Return (x, y) of the center of cell containing provided text 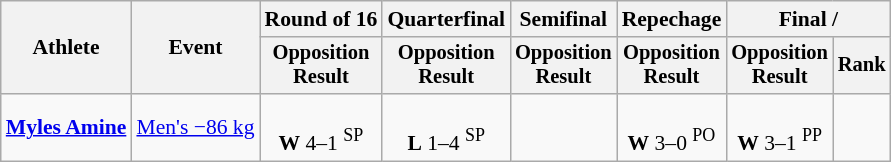
W 3–1 PP (780, 128)
Round of 16 (322, 19)
Myles Amine (66, 128)
Quarterfinal (446, 19)
Event (195, 48)
Semifinal (564, 19)
Rank (862, 66)
Athlete (66, 48)
W 3–0 PO (672, 128)
Men's −86 kg (195, 128)
Repechage (672, 19)
Final / (808, 19)
L 1–4 SP (446, 128)
W 4–1 SP (322, 128)
